Capture the cell that displays the provided text and extract its [X, Y] central coordinate. 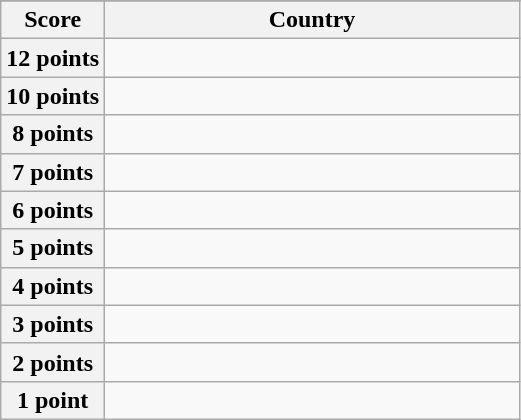
7 points [53, 172]
12 points [53, 58]
Score [53, 20]
10 points [53, 96]
1 point [53, 400]
5 points [53, 248]
8 points [53, 134]
2 points [53, 362]
6 points [53, 210]
Country [312, 20]
3 points [53, 324]
4 points [53, 286]
